Determine the (X, Y) coordinate at the center of the cell enclosing the given text.  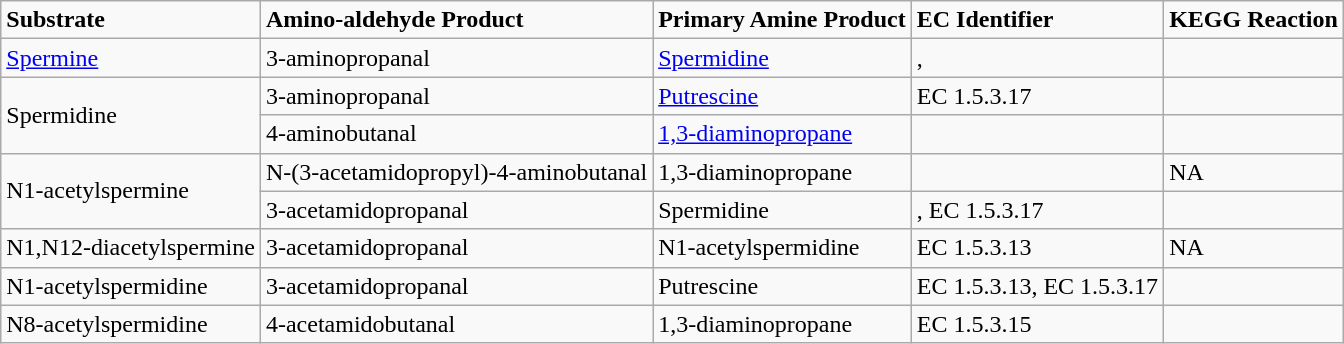
N8-acetylspermidine (131, 324)
Substrate (131, 20)
EC Identifier (1037, 20)
, EC 1.5.3.17 (1037, 210)
4-acetamidobutanal (456, 324)
KEGG Reaction (1254, 20)
N1,N12-diacetylspermine (131, 248)
EC 1.5.3.17 (1037, 96)
EC 1.5.3.15 (1037, 324)
EC 1.5.3.13, EC 1.5.3.17 (1037, 286)
Amino-aldehyde Product (456, 20)
4-aminobutanal (456, 134)
, (1037, 58)
N-(3-acetamidopropyl)-4-aminobutanal (456, 172)
Primary Amine Product (782, 20)
N1-acetylspermine (131, 191)
EC 1.5.3.13 (1037, 248)
Spermine (131, 58)
